From the cell containing the given text, extract its center point as (x, y) coordinate. 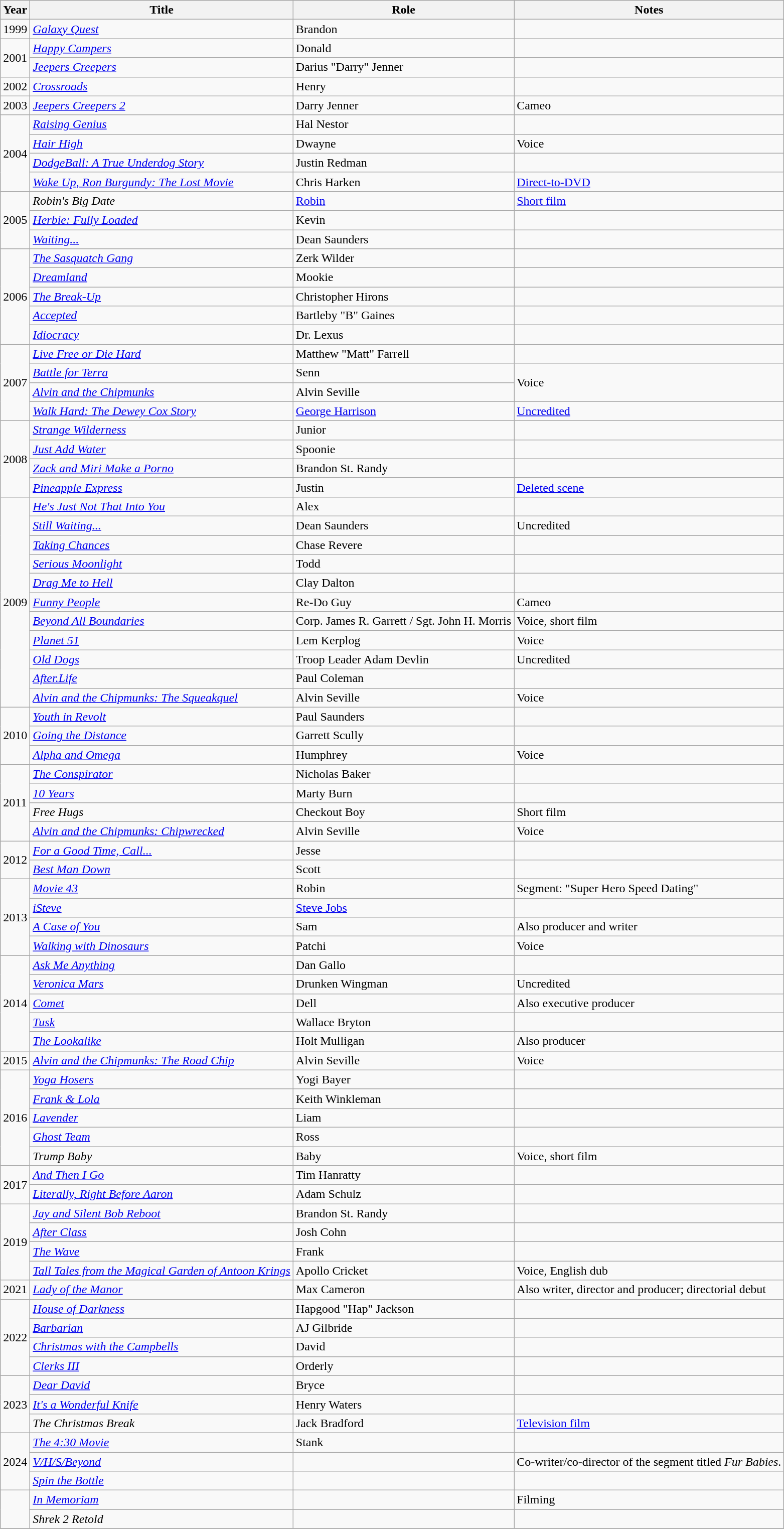
Veronica Mars (162, 984)
Wallace Bryton (403, 1022)
Raising Genius (162, 124)
Deleted scene (649, 487)
And Then I Go (162, 1175)
Alvin and the Chipmunks: The Squeakquel (162, 698)
Best Man Down (162, 870)
Ghost Team (162, 1137)
Lem Kerplog (403, 640)
Keith Winkleman (403, 1098)
Ross (403, 1137)
2012 (15, 860)
Still Waiting... (162, 525)
Corp. James R. Garrett / Sgt. John H. Morris (403, 621)
Darius "Darry" Jenner (403, 67)
2021 (15, 1290)
The Wave (162, 1252)
Dwayne (403, 144)
Bartleby "B" Gaines (403, 316)
Jeepers Creepers (162, 67)
Happy Campers (162, 48)
Chase Revere (403, 544)
Dan Gallo (403, 965)
2008 (15, 459)
2016 (15, 1118)
Dell (403, 1003)
Marty Burn (403, 793)
Darry Jenner (403, 105)
Also producer and writer (649, 927)
Steve Jobs (403, 908)
Stank (403, 1442)
Mookie (403, 277)
Barbarian (162, 1328)
The Lookalike (162, 1041)
Clerks III (162, 1366)
2019 (15, 1242)
Movie 43 (162, 889)
Spin the Bottle (162, 1481)
Liam (403, 1118)
Old Dogs (162, 659)
In Memoriam (162, 1500)
It's a Wonderful Knife (162, 1404)
Max Cameron (403, 1290)
Accepted (162, 316)
V/H/S/Beyond (162, 1462)
2024 (15, 1461)
Alvin and the Chipmunks: Chipwrecked (162, 831)
2011 (15, 802)
Herbie: Fully Loaded (162, 220)
The 4:30 Movie (162, 1442)
Spoonie (403, 449)
Re-Do Guy (403, 602)
Live Free or Die Hard (162, 354)
Brandon (403, 29)
Segment: "Super Hero Speed Dating" (649, 889)
Dr. Lexus (403, 335)
Voice, English dub (649, 1271)
2006 (15, 297)
The Conspirator (162, 774)
Notes (649, 10)
Serious Moonlight (162, 564)
Adam Schulz (403, 1194)
Sam (403, 927)
Walk Hard: The Dewey Cox Story (162, 411)
Frank (403, 1252)
Jack Bradford (403, 1423)
Drunken Wingman (403, 984)
David (403, 1347)
Justin Redman (403, 163)
Humphrey (403, 755)
Free Hugs (162, 812)
2005 (15, 220)
Strange Wilderness (162, 430)
Planet 51 (162, 640)
Christopher Hirons (403, 297)
Trump Baby (162, 1156)
Beyond All Boundaries (162, 621)
Bryce (403, 1385)
2007 (15, 382)
George Harrison (403, 411)
Direct-to-DVD (649, 182)
Pineapple Express (162, 487)
Dear David (162, 1385)
Clay Dalton (403, 583)
Baby (403, 1156)
Idiocracy (162, 335)
Waiting... (162, 239)
Alex (403, 506)
2001 (15, 58)
Paul Coleman (403, 678)
Checkout Boy (403, 812)
The Christmas Break (162, 1423)
Tusk (162, 1022)
Junior (403, 430)
Alpha and Omega (162, 755)
Matthew "Matt" Farrell (403, 354)
Orderly (403, 1366)
Alvin and the Chipmunks: The Road Chip (162, 1060)
2004 (15, 153)
Josh Cohn (403, 1232)
DodgeBall: A True Underdog Story (162, 163)
Jesse (403, 851)
After Class (162, 1232)
Comet (162, 1003)
Hapgood "Hap" Jackson (403, 1309)
2002 (15, 86)
AJ Gilbride (403, 1328)
Dreamland (162, 277)
Robin's Big Date (162, 201)
Jeepers Creepers 2 (162, 105)
Battle for Terra (162, 373)
Ask Me Anything (162, 965)
2013 (15, 917)
Henry (403, 86)
2014 (15, 1003)
2023 (15, 1404)
Garrett Scully (403, 736)
2015 (15, 1060)
2017 (15, 1185)
2010 (15, 736)
2009 (15, 602)
Kevin (403, 220)
Zack and Miri Make a Porno (162, 468)
Jay and Silent Bob Reboot (162, 1213)
Lady of the Manor (162, 1290)
Yoga Hosers (162, 1079)
Patchi (403, 946)
After.Life (162, 678)
House of Darkness (162, 1309)
1999 (15, 29)
Justin (403, 487)
Youth in Revolt (162, 717)
Filming (649, 1500)
The Sasquatch Gang (162, 258)
Co-writer/co-director of the segment titled Fur Babies. (649, 1462)
For a Good Time, Call... (162, 851)
Wake Up, Ron Burgundy: The Lost Movie (162, 182)
Also producer (649, 1041)
Tim Hanratty (403, 1175)
Apollo Cricket (403, 1271)
A Case of You (162, 927)
Also executive producer (649, 1003)
Hal Nestor (403, 124)
Troop Leader Adam Devlin (403, 659)
Drag Me to Hell (162, 583)
Also writer, director and producer; directorial debut (649, 1290)
2022 (15, 1337)
Shrek 2 Retold (162, 1519)
Just Add Water (162, 449)
Henry Waters (403, 1404)
Crossroads (162, 86)
Frank & Lola (162, 1098)
Tall Tales from the Magical Garden of Antoon Krings (162, 1271)
Zerk Wilder (403, 258)
Christmas with the Campbells (162, 1347)
Walking with Dinosaurs (162, 946)
Television film (649, 1423)
He's Just Not That Into You (162, 506)
Galaxy Quest (162, 29)
Nicholas Baker (403, 774)
2003 (15, 105)
Funny People (162, 602)
Lavender (162, 1118)
Literally, Right Before Aaron (162, 1194)
The Break-Up (162, 297)
iSteve (162, 908)
10 Years (162, 793)
Going the Distance (162, 736)
Scott (403, 870)
Yogi Bayer (403, 1079)
Todd (403, 564)
Senn (403, 373)
Year (15, 10)
Alvin and the Chipmunks (162, 392)
Donald (403, 48)
Title (162, 10)
Paul Saunders (403, 717)
Holt Mulligan (403, 1041)
Hair High (162, 144)
Role (403, 10)
Taking Chances (162, 544)
Chris Harken (403, 182)
